Pinpoint the cell where the given text exists, returning its [X, Y] midpoint coordinate. 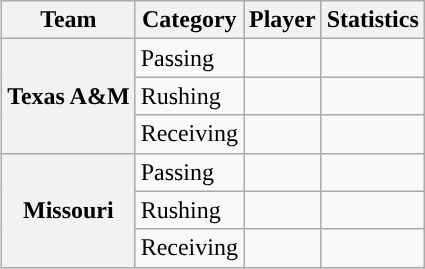
Texas A&M [69, 96]
Player [283, 20]
Category [189, 20]
Missouri [69, 210]
Statistics [372, 20]
Team [69, 20]
